For the text-containing cell, return its midpoint in [x, y] coordinate format. 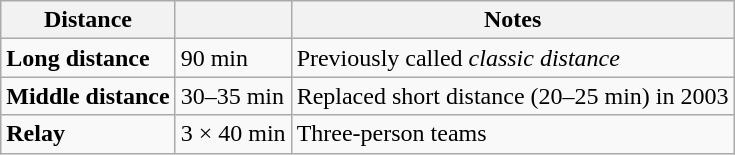
Distance [88, 20]
Previously called classic distance [512, 58]
Notes [512, 20]
Long distance [88, 58]
Replaced short distance (20–25 min) in 2003 [512, 96]
Middle distance [88, 96]
90 min [233, 58]
Three-person teams [512, 134]
Relay [88, 134]
30–35 min [233, 96]
3 × 40 min [233, 134]
